Provide the [X, Y] coordinate of the cell's center where the given text is located.  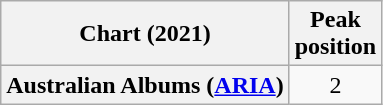
Australian Albums (ARIA) [145, 85]
Peakposition [335, 34]
2 [335, 85]
Chart (2021) [145, 34]
